Extract the [x, y] coordinate from the center of the cell holding the provided text.  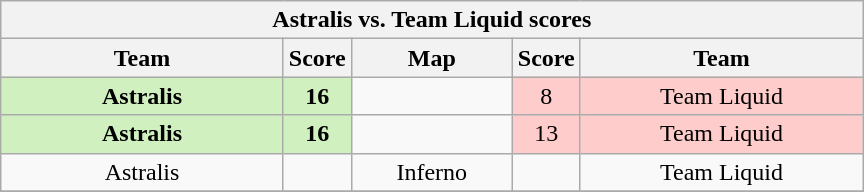
Astralis vs. Team Liquid scores [432, 20]
8 [546, 96]
Inferno [432, 172]
13 [546, 134]
Map [432, 58]
